Scan for the cell matching the given text and deliver its (x, y) coordinate at center. 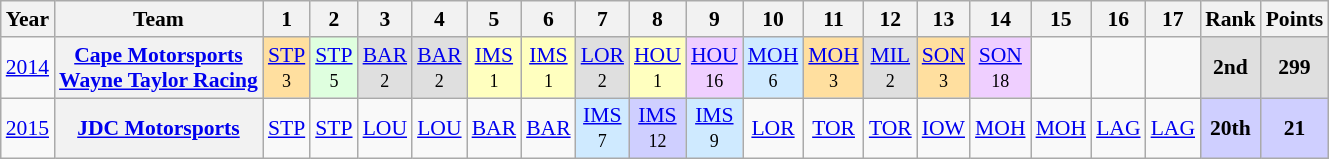
Rank (1230, 19)
Points (1295, 19)
Cape MotorsportsWayne Taylor Racing (158, 68)
3 (386, 19)
IMS12 (658, 128)
IOW (944, 128)
MOH3 (834, 68)
MOH6 (774, 68)
10 (774, 19)
20th (1230, 128)
4 (440, 19)
JDC Motorsports (158, 128)
IMS9 (714, 128)
9 (714, 19)
LOR (774, 128)
STP5 (334, 68)
IMS7 (602, 128)
21 (1295, 128)
Team (158, 19)
14 (1000, 19)
2nd (1230, 68)
STP3 (286, 68)
Year (28, 19)
SON18 (1000, 68)
8 (658, 19)
2014 (28, 68)
HOU16 (714, 68)
6 (548, 19)
15 (1062, 19)
12 (890, 19)
2 (334, 19)
13 (944, 19)
1 (286, 19)
11 (834, 19)
299 (1295, 68)
17 (1173, 19)
7 (602, 19)
2015 (28, 128)
LOR2 (602, 68)
HOU1 (658, 68)
MIL2 (890, 68)
SON3 (944, 68)
5 (494, 19)
16 (1118, 19)
